Pinpoint the cell where the given text exists, returning its (x, y) midpoint coordinate. 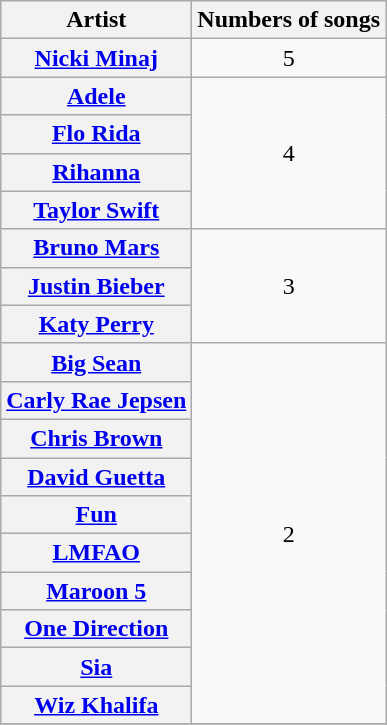
5 (289, 58)
Justin Bieber (96, 286)
Maroon 5 (96, 591)
Big Sean (96, 362)
Numbers of songs (289, 20)
Katy Perry (96, 324)
2 (289, 534)
Artist (96, 20)
Nicki Minaj (96, 58)
LMFAO (96, 553)
4 (289, 153)
Wiz Khalifa (96, 705)
Sia (96, 667)
Rihanna (96, 172)
Taylor Swift (96, 210)
Bruno Mars (96, 248)
3 (289, 286)
Chris Brown (96, 438)
Adele (96, 96)
Flo Rida (96, 134)
David Guetta (96, 477)
Fun (96, 515)
Carly Rae Jepsen (96, 400)
One Direction (96, 629)
